Return the (X, Y) coordinate for the center point of the cell that contains the specified text.  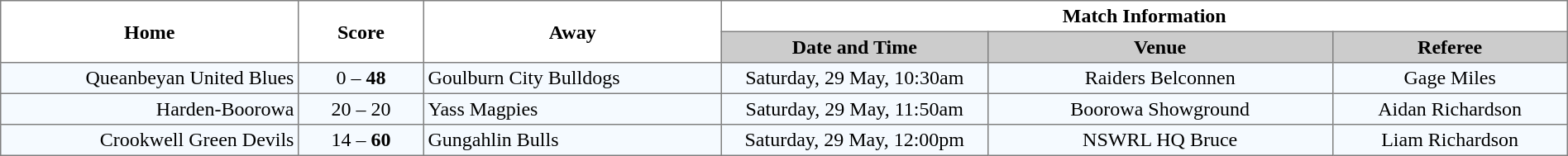
14 – 60 (361, 140)
Saturday, 29 May, 11:50am (854, 109)
Away (572, 31)
Raiders Belconnen (1159, 78)
0 – 48 (361, 78)
Yass Magpies (572, 109)
Liam Richardson (1450, 140)
Aidan Richardson (1450, 109)
Saturday, 29 May, 10:30am (854, 78)
Score (361, 31)
Saturday, 29 May, 12:00pm (854, 140)
Gage Miles (1450, 78)
Queanbeyan United Blues (150, 78)
Date and Time (854, 47)
Crookwell Green Devils (150, 140)
Match Information (1145, 17)
Harden-Boorowa (150, 109)
Gungahlin Bulls (572, 140)
Boorowa Showground (1159, 109)
Goulburn City Bulldogs (572, 78)
Home (150, 31)
Referee (1450, 47)
NSWRL HQ Bruce (1159, 140)
20 – 20 (361, 109)
Venue (1159, 47)
